Find where the given text appears and provide that cell's center as [x, y] coordinate. 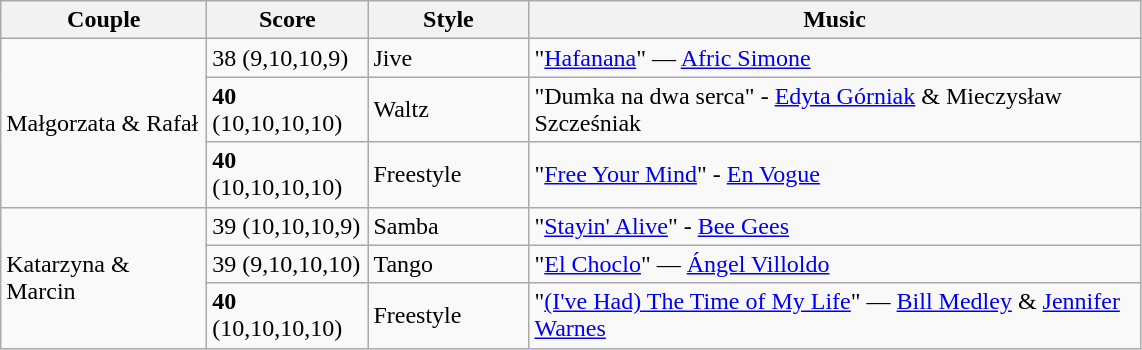
Score [288, 20]
39 (10,10,10,9) [288, 226]
Music [834, 20]
"Stayin' Alive" - Bee Gees [834, 226]
"El Choclo" — Ángel Villoldo [834, 264]
Waltz [448, 110]
"Dumka na dwa serca" - Edyta Górniak & Mieczysław Szcześniak [834, 110]
Couple [104, 20]
Tango [448, 264]
Katarzyna & Marcin [104, 278]
Samba [448, 226]
Style [448, 20]
"Free Your Mind" - En Vogue [834, 174]
38 (9,10,10,9) [288, 58]
Jive [448, 58]
"Hafanana" — Afric Simone [834, 58]
39 (9,10,10,10) [288, 264]
"(I've Had) The Time of My Life" — Bill Medley & Jennifer Warnes [834, 316]
Małgorzata & Rafał [104, 123]
